Locate the cell with the specified text and output its (X, Y) center coordinate. 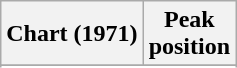
Peak position (189, 34)
Chart (1971) (72, 34)
